Search for the cell housing the specified text and yield its (X, Y) center coordinate. 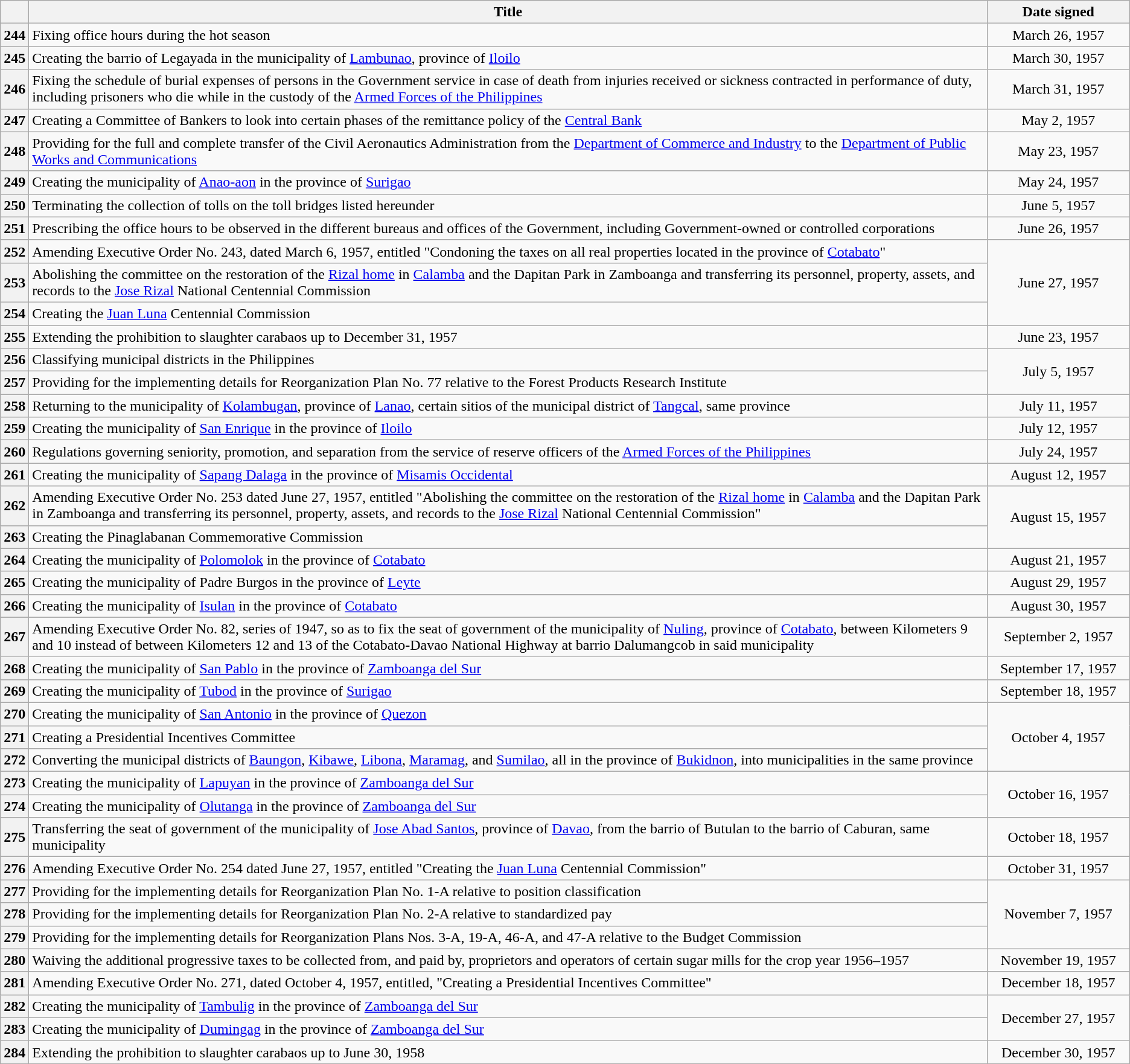
254 (14, 313)
279 (14, 937)
March 30, 1957 (1058, 58)
Creating the municipality of San Pablo in the province of Zamboanga del Sur (508, 668)
Creating a Presidential Incentives Committee (508, 737)
June 5, 1957 (1058, 205)
Date signed (1058, 12)
October 31, 1957 (1058, 868)
249 (14, 182)
August 15, 1957 (1058, 517)
Amending Executive Order No. 271, dated October 4, 1957, entitled, "Creating a Presidential Incentives Committee" (508, 983)
269 (14, 691)
274 (14, 806)
Creating the municipality of Olutanga in the province of Zamboanga del Sur (508, 806)
August 29, 1957 (1058, 583)
Creating the municipality of Tambulig in the province of Zamboanga del Sur (508, 1006)
268 (14, 668)
276 (14, 868)
264 (14, 560)
Extending the prohibition to slaughter carabaos up to December 31, 1957 (508, 336)
September 17, 1957 (1058, 668)
272 (14, 760)
Extending the prohibition to slaughter carabaos up to June 30, 1958 (508, 1052)
275 (14, 837)
251 (14, 228)
July 24, 1957 (1058, 452)
June 27, 1957 (1058, 283)
August 30, 1957 (1058, 606)
263 (14, 537)
Creating the municipality of Dumingag in the province of Zamboanga del Sur (508, 1029)
Terminating the collection of tolls on the toll bridges listed hereunder (508, 205)
May 23, 1957 (1058, 151)
248 (14, 151)
Title (508, 12)
July 5, 1957 (1058, 371)
247 (14, 120)
October 16, 1957 (1058, 795)
271 (14, 737)
Returning to the municipality of Kolambugan, province of Lanao, certain sitios of the municipal district of Tangcal, same province (508, 406)
267 (14, 636)
259 (14, 429)
May 24, 1957 (1058, 182)
Providing for the implementing details for Reorganization Plan No. 1-A relative to position classification (508, 891)
Creating the municipality of Polomolok in the province of Cotabato (508, 560)
Creating the barrio of Legayada in the municipality of Lambunao, province of Iloilo (508, 58)
August 21, 1957 (1058, 560)
258 (14, 406)
Creating a Committee of Bankers to look into certain phases of the remittance policy of the Central Bank (508, 120)
Creating the municipality of San Enrique in the province of Iloilo (508, 429)
June 26, 1957 (1058, 228)
June 23, 1957 (1058, 336)
273 (14, 783)
Creating the Pinaglabanan Commemorative Commission (508, 537)
265 (14, 583)
August 12, 1957 (1058, 475)
March 26, 1957 (1058, 35)
283 (14, 1029)
280 (14, 960)
December 18, 1957 (1058, 983)
246 (14, 89)
Creating the municipality of Sapang Dalaga in the province of Misamis Occidental (508, 475)
277 (14, 891)
September 18, 1957 (1058, 691)
December 27, 1957 (1058, 1018)
260 (14, 452)
270 (14, 714)
Providing for the implementing details for Reorganization Plans Nos. 3-A, 19-A, 46-A, and 47-A relative to the Budget Commission (508, 937)
278 (14, 914)
Regulations governing seniority, promotion, and separation from the service of reserve officers of the Armed Forces of the Philippines (508, 452)
July 11, 1957 (1058, 406)
Creating the municipality of Anao-aon in the province of Surigao (508, 182)
Creating the municipality of Isulan in the province of Cotabato (508, 606)
281 (14, 983)
257 (14, 383)
256 (14, 360)
253 (14, 283)
261 (14, 475)
Amending Executive Order No. 243, dated March 6, 1957, entitled "Condoning the taxes on all real properties located in the province of Cotabato" (508, 251)
Creating the Juan Luna Centennial Commission (508, 313)
October 4, 1957 (1058, 737)
250 (14, 205)
282 (14, 1006)
July 12, 1957 (1058, 429)
252 (14, 251)
244 (14, 35)
245 (14, 58)
255 (14, 336)
Providing for the implementing details for Reorganization Plan No. 2-A relative to standardized pay (508, 914)
Amending Executive Order No. 254 dated June 27, 1957, entitled "Creating the Juan Luna Centennial Commission" (508, 868)
284 (14, 1052)
Creating the municipality of San Antonio in the province of Quezon (508, 714)
Creating the municipality of Lapuyan in the province of Zamboanga del Sur (508, 783)
Creating the municipality of Padre Burgos in the province of Leyte (508, 583)
October 18, 1957 (1058, 837)
266 (14, 606)
November 7, 1957 (1058, 914)
Fixing office hours during the hot season (508, 35)
Creating the municipality of Tubod in the province of Surigao (508, 691)
Classifying municipal districts in the Philippines (508, 360)
March 31, 1957 (1058, 89)
Providing for the implementing details for Reorganization Plan No. 77 relative to the Forest Products Research Institute (508, 383)
November 19, 1957 (1058, 960)
September 2, 1957 (1058, 636)
262 (14, 506)
May 2, 1957 (1058, 120)
December 30, 1957 (1058, 1052)
